From the cell containing the given text, extract its center point as (X, Y) coordinate. 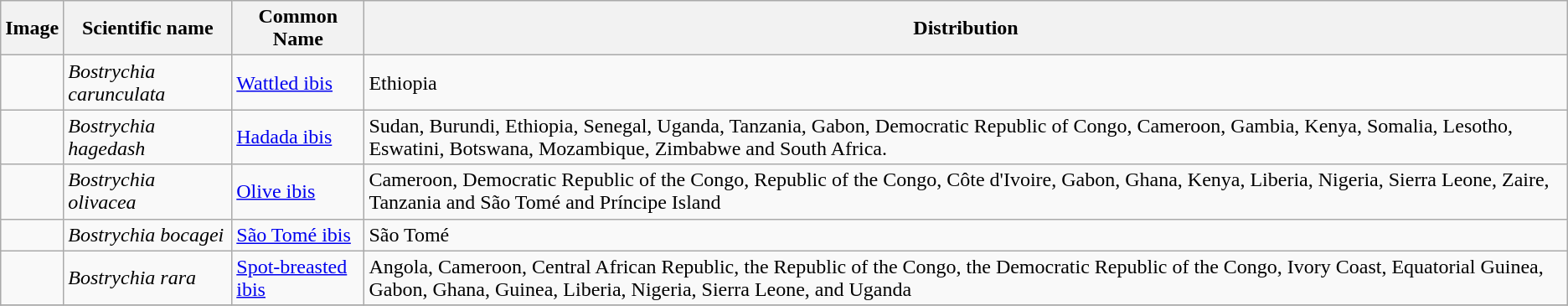
Bostrychia bocagei (147, 235)
Scientific name (147, 29)
São Tomé ibis (298, 235)
Olive ibis (298, 191)
Distribution (966, 29)
Wattled ibis (298, 82)
Spot-breasted ibis (298, 278)
Bostrychia olivacea (147, 191)
Hadada ibis (298, 137)
Image (32, 29)
Bostrychia carunculata (147, 82)
Bostrychia hagedash (147, 137)
São Tomé (966, 235)
Common Name (298, 29)
Ethiopia (966, 82)
Bostrychia rara (147, 278)
